Pinpoint the cell where the given text exists, returning its [x, y] midpoint coordinate. 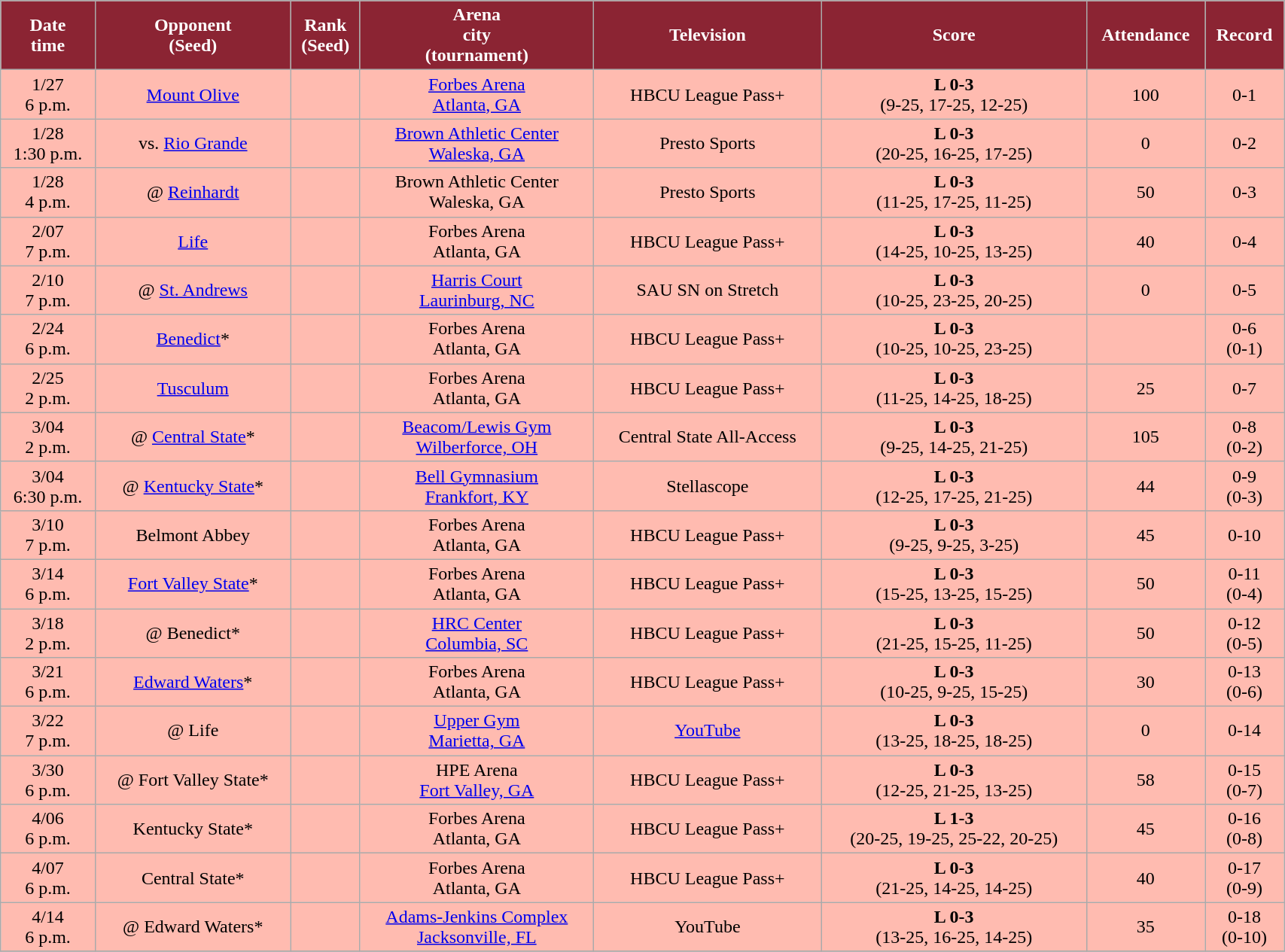
2/077 p.m. [48, 241]
0-2 [1244, 143]
L 0-3(10-25, 10-25, 23-25) [954, 339]
0-17(0-9) [1244, 877]
3/107 p.m. [48, 534]
105 [1146, 436]
L 0-3(12-25, 17-25, 21-25) [954, 486]
0-13(0-6) [1244, 682]
L 0-3(13-25, 16-25, 14-25) [954, 927]
0-16(0-8) [1244, 829]
Television [708, 35]
58 [1146, 780]
Kentucky State* [193, 829]
0-3 [1244, 193]
3/046:30 p.m. [48, 486]
Stellascope [708, 486]
@ Reinhardt [193, 193]
Attendance [1146, 35]
4/146 p.m. [48, 927]
Harris CourtLaurinburg, NC [477, 290]
L 0-3(9-25, 14-25, 21-25) [954, 436]
L 0-3(9-25, 17-25, 12-25) [954, 95]
L 0-3(21-25, 15-25, 11-25) [954, 632]
1/281:30 p.m. [48, 143]
Datetime [48, 35]
Mount Olive [193, 95]
100 [1146, 95]
Adams-Jenkins ComplexJacksonville, FL [477, 927]
4/076 p.m. [48, 877]
Fort Valley State* [193, 584]
0-4 [1244, 241]
Arenacity(tournament) [477, 35]
HPE ArenaFort Valley, GA [477, 780]
Central State* [193, 877]
2/107 p.m. [48, 290]
0-10 [1244, 534]
3/042 p.m. [48, 436]
@ Fort Valley State* [193, 780]
Score [954, 35]
0-8(0-2) [1244, 436]
0-15(0-7) [1244, 780]
3/227 p.m. [48, 731]
SAU SN on Stretch [708, 290]
L 0-3(12-25, 21-25, 13-25) [954, 780]
L 0-3(13-25, 18-25, 18-25) [954, 731]
L 0-3(9-25, 9-25, 3-25) [954, 534]
@ Kentucky State* [193, 486]
Tusculum [193, 388]
Rank(Seed) [325, 35]
0-11(0-4) [1244, 584]
3/182 p.m. [48, 632]
2/246 p.m. [48, 339]
3/306 p.m. [48, 780]
0-6(0-1) [1244, 339]
Edward Waters* [193, 682]
L 0-3(11-25, 17-25, 11-25) [954, 193]
L 0-3(14-25, 10-25, 13-25) [954, 241]
L 0-3(15-25, 13-25, 15-25) [954, 584]
Benedict* [193, 339]
35 [1146, 927]
Central State All-Access [708, 436]
@ Benedict* [193, 632]
3/146 p.m. [48, 584]
44 [1146, 486]
0-5 [1244, 290]
L 0-3(11-25, 14-25, 18-25) [954, 388]
HRC CenterColumbia, SC [477, 632]
Belmont Abbey [193, 534]
Record [1244, 35]
@ St. Andrews [193, 290]
1/284 p.m. [48, 193]
3/216 p.m. [48, 682]
Upper GymMarietta, GA [477, 731]
4/066 p.m. [48, 829]
0-9(0-3) [1244, 486]
@ Edward Waters* [193, 927]
@ Central State* [193, 436]
25 [1146, 388]
Life [193, 241]
0-14 [1244, 731]
30 [1146, 682]
Beacom/Lewis GymWilberforce, OH [477, 436]
0-1 [1244, 95]
vs. Rio Grande [193, 143]
L 0-3(10-25, 23-25, 20-25) [954, 290]
Bell GymnasiumFrankfort, KY [477, 486]
0-12(0-5) [1244, 632]
Opponent(Seed) [193, 35]
0-18(0-10) [1244, 927]
L 1-3(20-25, 19-25, 25-22, 20-25) [954, 829]
2/252 p.m. [48, 388]
@ Life [193, 731]
1/276 p.m. [48, 95]
L 0-3(20-25, 16-25, 17-25) [954, 143]
L 0-3(10-25, 9-25, 15-25) [954, 682]
0-7 [1244, 388]
L 0-3(21-25, 14-25, 14-25) [954, 877]
